Find where the given text appears and provide that cell's center as [X, Y] coordinate. 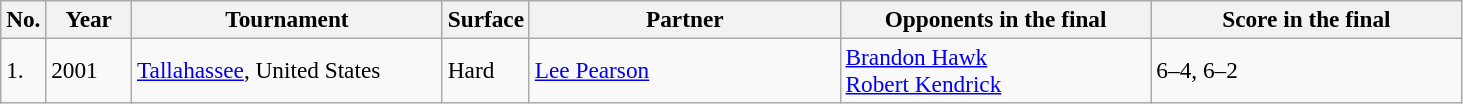
Lee Pearson [684, 70]
Year [89, 19]
6–4, 6–2 [1306, 70]
Partner [684, 19]
Hard [486, 70]
Surface [486, 19]
Brandon Hawk Robert Kendrick [996, 70]
Score in the final [1306, 19]
1. [24, 70]
Tallahassee, United States [288, 70]
Opponents in the final [996, 19]
Tournament [288, 19]
2001 [89, 70]
No. [24, 19]
